Return [x, y] of the center of cell containing provided text 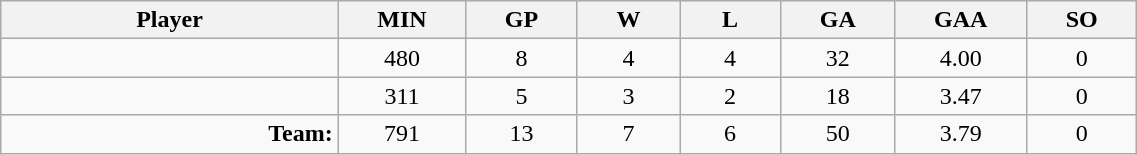
3.47 [961, 96]
480 [402, 58]
MIN [402, 20]
5 [522, 96]
2 [730, 96]
18 [838, 96]
7 [628, 134]
GP [522, 20]
8 [522, 58]
791 [402, 134]
L [730, 20]
GA [838, 20]
6 [730, 134]
GAA [961, 20]
3.79 [961, 134]
Team: [170, 134]
Player [170, 20]
SO [1081, 20]
13 [522, 134]
311 [402, 96]
W [628, 20]
50 [838, 134]
32 [838, 58]
4.00 [961, 58]
3 [628, 96]
